Pinpoint the cell where the given text exists, returning its (x, y) midpoint coordinate. 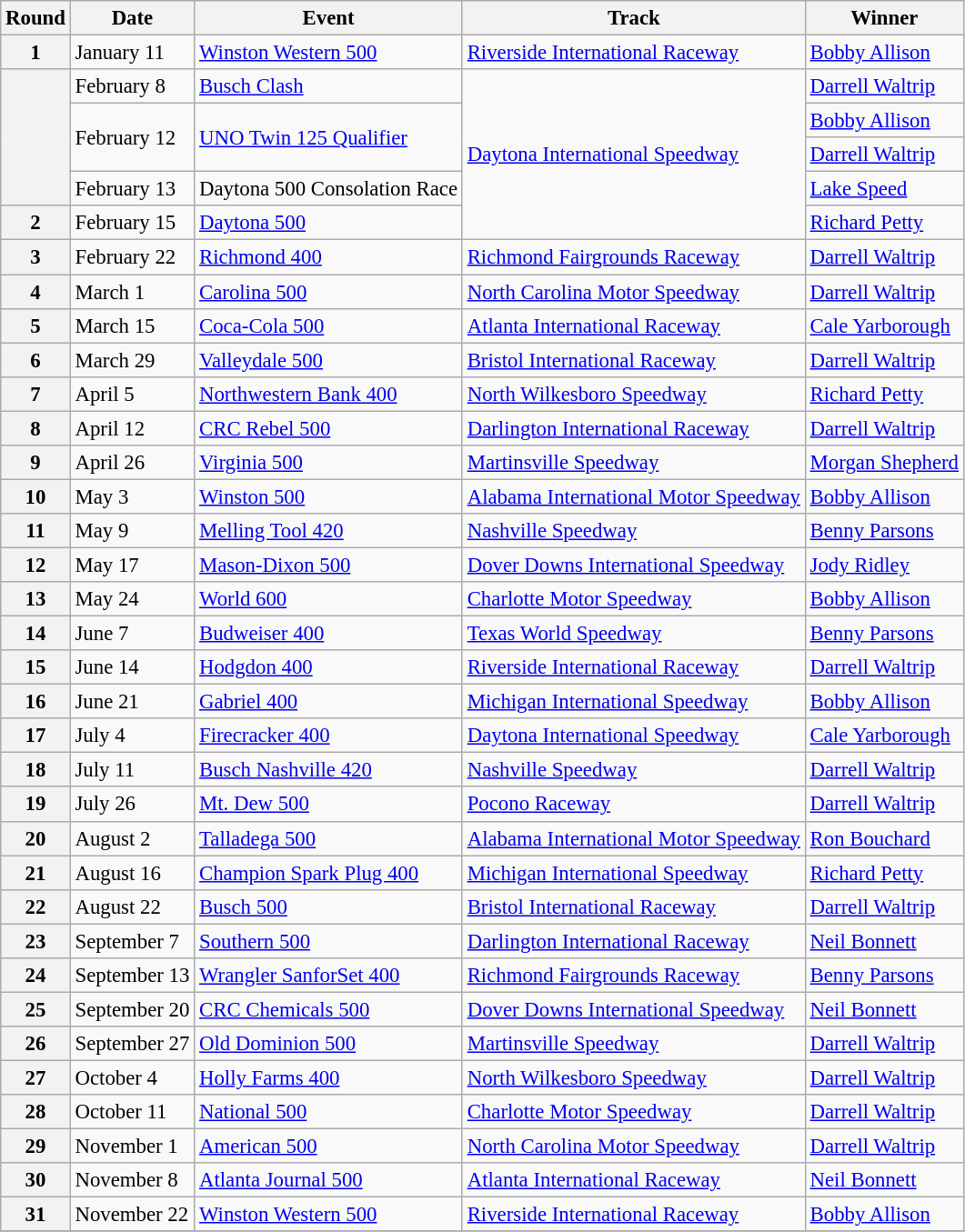
CRC Rebel 500 (329, 428)
October 4 (132, 1077)
Track (633, 18)
14 (35, 634)
August 22 (132, 906)
Richmond 400 (329, 257)
May 17 (132, 565)
Daytona 500 Consolation Race (329, 189)
February 15 (132, 223)
30 (35, 1180)
6 (35, 360)
May 3 (132, 496)
9 (35, 463)
March 15 (132, 326)
April 5 (132, 394)
13 (35, 599)
September 27 (132, 1044)
22 (35, 906)
Valleydale 500 (329, 360)
Winner (884, 18)
November 22 (132, 1215)
Melling Tool 420 (329, 531)
Date (132, 18)
September 20 (132, 1009)
25 (35, 1009)
UNO Twin 125 Qualifier (329, 138)
19 (35, 805)
4 (35, 292)
September 7 (132, 941)
March 29 (132, 360)
24 (35, 976)
16 (35, 702)
Gabriel 400 (329, 702)
February 22 (132, 257)
February 8 (132, 86)
April 12 (132, 428)
Talladega 500 (329, 838)
Round (35, 18)
Lake Speed (884, 189)
May 24 (132, 599)
18 (35, 770)
October 11 (132, 1112)
Holly Farms 400 (329, 1077)
23 (35, 941)
April 26 (132, 463)
3 (35, 257)
26 (35, 1044)
Busch Clash (329, 86)
17 (35, 736)
Wrangler SanforSet 400 (329, 976)
November 1 (132, 1147)
November 8 (132, 1180)
29 (35, 1147)
20 (35, 838)
15 (35, 667)
August 16 (132, 873)
Winston 500 (329, 496)
June 14 (132, 667)
Daytona 500 (329, 223)
July 4 (132, 736)
Pocono Raceway (633, 805)
August 2 (132, 838)
Coca-Cola 500 (329, 326)
27 (35, 1077)
8 (35, 428)
CRC Chemicals 500 (329, 1009)
Champion Spark Plug 400 (329, 873)
Virginia 500 (329, 463)
American 500 (329, 1147)
11 (35, 531)
July 26 (132, 805)
10 (35, 496)
Carolina 500 (329, 292)
Hodgdon 400 (329, 667)
Busch 500 (329, 906)
Mt. Dew 500 (329, 805)
May 9 (132, 531)
12 (35, 565)
Southern 500 (329, 941)
2 (35, 223)
Northwestern Bank 400 (329, 394)
Mason-Dixon 500 (329, 565)
Firecracker 400 (329, 736)
1 (35, 53)
September 13 (132, 976)
7 (35, 394)
Old Dominion 500 (329, 1044)
28 (35, 1112)
March 1 (132, 292)
Jody Ridley (884, 565)
Event (329, 18)
June 7 (132, 634)
31 (35, 1215)
Atlanta Journal 500 (329, 1180)
Morgan Shepherd (884, 463)
Texas World Speedway (633, 634)
January 11 (132, 53)
World 600 (329, 599)
June 21 (132, 702)
Busch Nashville 420 (329, 770)
Ron Bouchard (884, 838)
February 12 (132, 138)
February 13 (132, 189)
July 11 (132, 770)
21 (35, 873)
5 (35, 326)
National 500 (329, 1112)
Budweiser 400 (329, 634)
